Return the [X, Y] coordinate for the center point of the cell that contains the specified text.  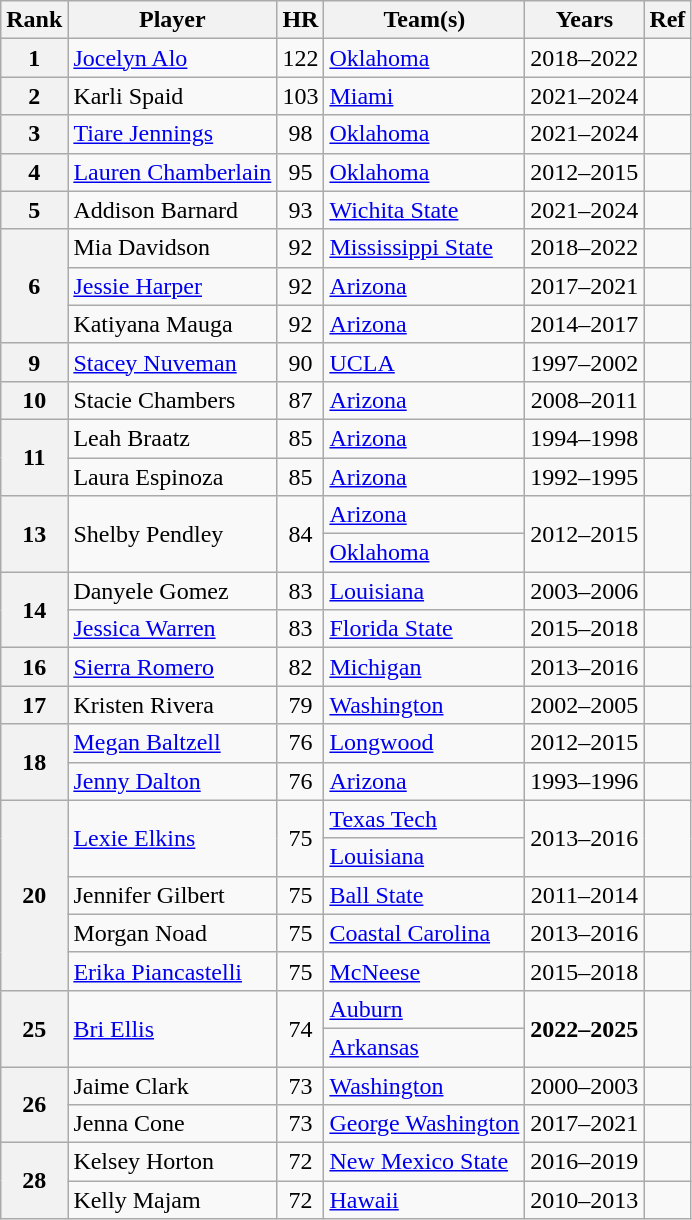
84 [300, 534]
Jenna Cone [172, 1124]
Megan Baltzell [172, 743]
Laura Espinoza [172, 477]
1994–1998 [584, 438]
Mississippi State [424, 248]
82 [300, 667]
Wichita State [424, 210]
Addison Barnard [172, 210]
Jaime Clark [172, 1085]
1992–1995 [584, 477]
Stacie Chambers [172, 400]
4 [34, 172]
Miami [424, 96]
UCLA [424, 362]
3 [34, 134]
Lauren Chamberlain [172, 172]
10 [34, 400]
Jocelyn Alo [172, 58]
Michigan [424, 667]
103 [300, 96]
Tiare Jennings [172, 134]
18 [34, 762]
Lexie Elkins [172, 838]
Florida State [424, 629]
Jessie Harper [172, 286]
Coastal Carolina [424, 933]
Hawaii [424, 1200]
9 [34, 362]
2000–2003 [584, 1085]
Team(s) [424, 20]
2 [34, 96]
2010–2013 [584, 1200]
Jennifer Gilbert [172, 895]
Rank [34, 20]
87 [300, 400]
George Washington [424, 1124]
Mia Davidson [172, 248]
13 [34, 534]
Shelby Pendley [172, 534]
28 [34, 1181]
Jenny Dalton [172, 781]
Kelsey Horton [172, 1162]
98 [300, 134]
2008–2011 [584, 400]
Bri Ellis [172, 1028]
95 [300, 172]
11 [34, 457]
Jessica Warren [172, 629]
6 [34, 286]
Morgan Noad [172, 933]
Auburn [424, 1009]
Karli Spaid [172, 96]
Leah Braatz [172, 438]
1 [34, 58]
2002–2005 [584, 705]
2022–2025 [584, 1028]
Player [172, 20]
5 [34, 210]
17 [34, 705]
90 [300, 362]
HR [300, 20]
14 [34, 610]
Katiyana Mauga [172, 324]
20 [34, 895]
Erika Piancastelli [172, 971]
Danyele Gomez [172, 591]
Arkansas [424, 1047]
Ref [668, 20]
Kelly Majam [172, 1200]
122 [300, 58]
1997–2002 [584, 362]
2011–2014 [584, 895]
1993–1996 [584, 781]
Sierra Romero [172, 667]
25 [34, 1028]
79 [300, 705]
16 [34, 667]
2014–2017 [584, 324]
Kristen Rivera [172, 705]
Longwood [424, 743]
Texas Tech [424, 819]
2016–2019 [584, 1162]
74 [300, 1028]
26 [34, 1104]
2003–2006 [584, 591]
McNeese [424, 971]
93 [300, 210]
Stacey Nuveman [172, 362]
Ball State [424, 895]
New Mexico State [424, 1162]
Years [584, 20]
